Return the [x, y] coordinate for the center point of the cell that contains the specified text.  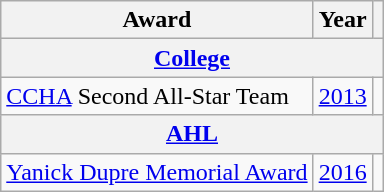
AHL [192, 134]
CCHA Second All-Star Team [157, 96]
2016 [342, 172]
College [192, 58]
2013 [342, 96]
Year [342, 20]
Award [157, 20]
Yanick Dupre Memorial Award [157, 172]
